Pinpoint the cell where the given text exists, returning its [X, Y] midpoint coordinate. 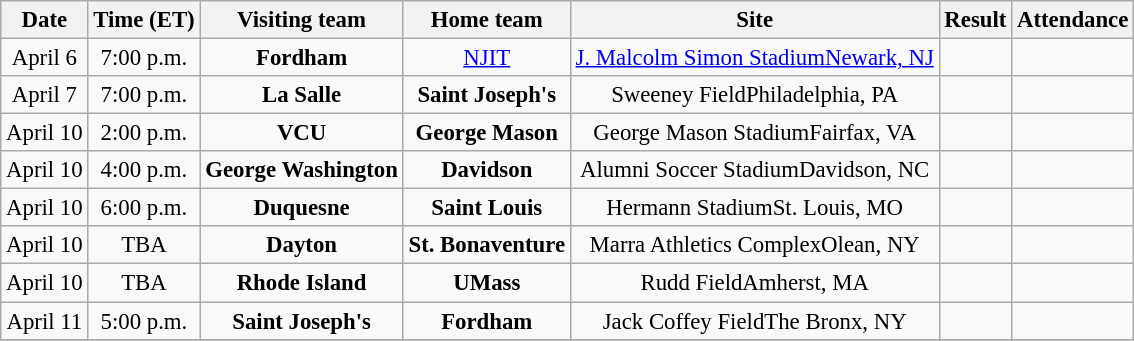
2:00 p.m. [144, 133]
Davidson [486, 170]
Date [44, 20]
Duquesne [302, 208]
Site [754, 20]
La Salle [302, 95]
UMass [486, 283]
Sweeney FieldPhiladelphia, PA [754, 95]
5:00 p.m. [144, 321]
Rhode Island [302, 283]
Time (ET) [144, 20]
J. Malcolm Simon StadiumNewark, NJ [754, 58]
George Washington [302, 170]
St. Bonaventure [486, 245]
NJIT [486, 58]
Dayton [302, 245]
Home team [486, 20]
April 11 [44, 321]
Saint Louis [486, 208]
Attendance [1073, 20]
Result [976, 20]
Hermann StadiumSt. Louis, MO [754, 208]
Visiting team [302, 20]
Alumni Soccer StadiumDavidson, NC [754, 170]
April 7 [44, 95]
April 6 [44, 58]
6:00 p.m. [144, 208]
Jack Coffey FieldThe Bronx, NY [754, 321]
Marra Athletics ComplexOlean, NY [754, 245]
George Mason [486, 133]
VCU [302, 133]
Rudd FieldAmherst, MA [754, 283]
George Mason StadiumFairfax, VA [754, 133]
4:00 p.m. [144, 170]
